Output the (X, Y) coordinate of the center of the cell containing the given text.  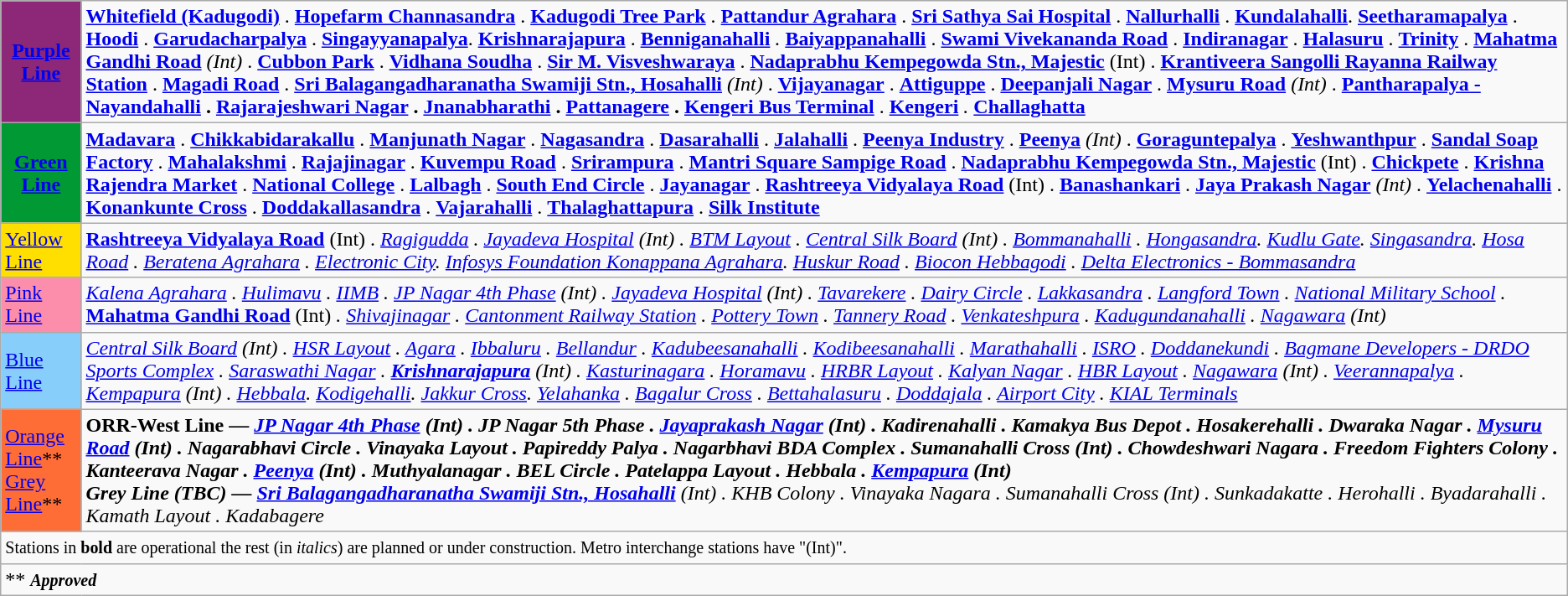
Purple Line (41, 62)
Stations in bold are operational the rest (in italics) are planned or under construction. Metro interchange stations have "(Int)". (784, 547)
Yellow Line (41, 250)
Blue Line (41, 371)
Pink Line (41, 305)
** Approved (784, 579)
Green Line (41, 173)
Orange Line**Grey Line** (41, 470)
